Pinpoint the cell where the given text exists, returning its (x, y) midpoint coordinate. 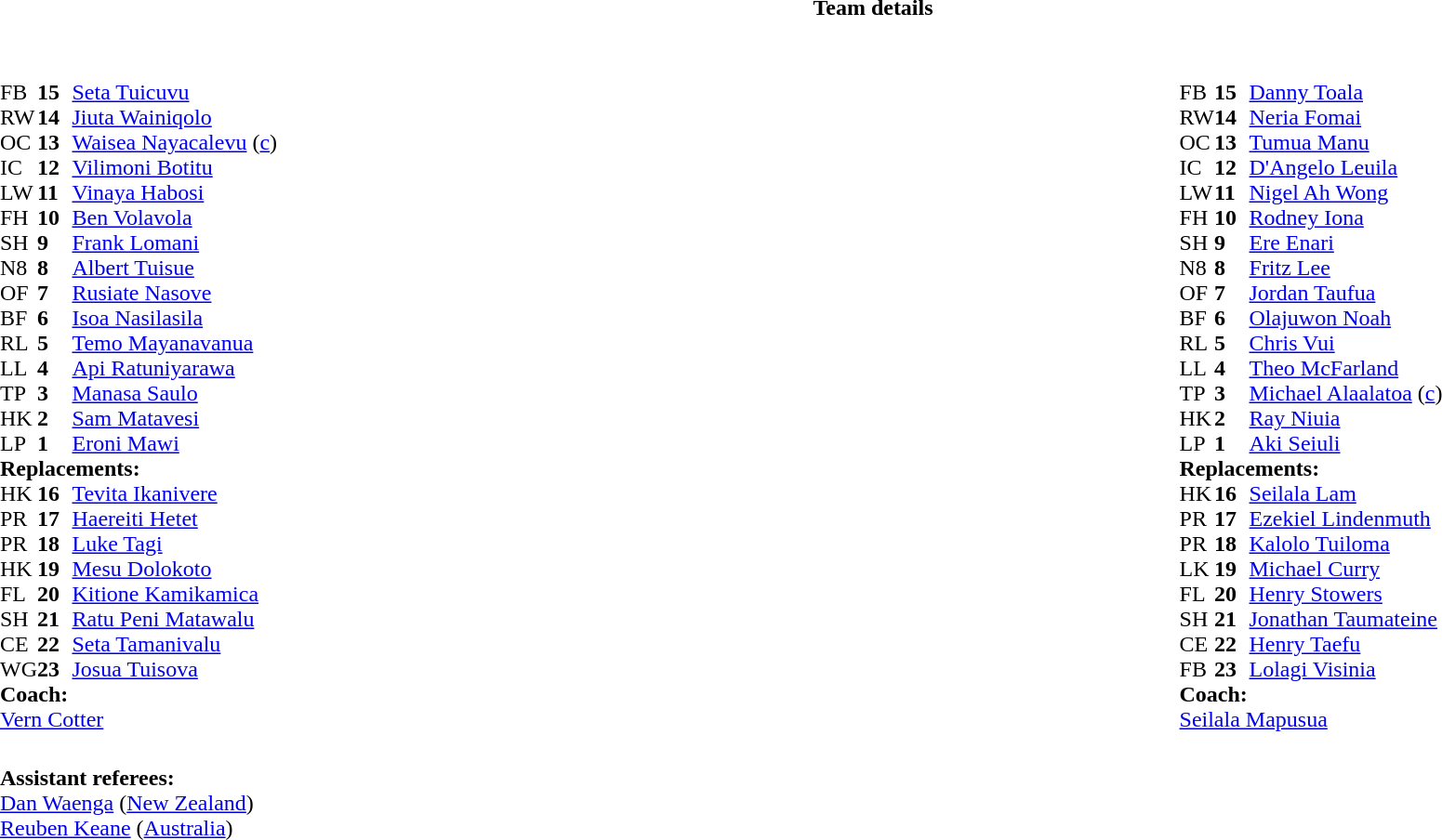
Vern Cotter (139, 719)
Albert Tuisue (175, 268)
Waisea Nayacalevu (c) (175, 143)
Sam Matavesi (175, 418)
Mesu Dolokoto (175, 569)
Ratu Peni Matawalu (175, 619)
Isoa Nasilasila (175, 318)
Luke Tagi (175, 545)
Tevita Ikanivere (175, 494)
Replacements: (139, 468)
WG (19, 669)
Ben Volavola (175, 217)
Haereiti Hetet (175, 518)
Vinaya Habosi (175, 193)
Jiuta Wainiqolo (175, 117)
Eroni Mawi (175, 444)
Vilimoni Botitu (175, 167)
Manasa Saulo (175, 394)
LK (1197, 569)
Coach: (139, 695)
Rusiate Nasove (175, 294)
Frank Lomani (175, 243)
Seta Tamanivalu (175, 645)
Kitione Kamikamica (175, 595)
Seta Tuicuvu (175, 93)
Temo Mayanavanua (175, 344)
Api Ratuniyarawa (175, 368)
Josua Tuisova (175, 669)
